Locate the cell with the specified text and output its [x, y] center coordinate. 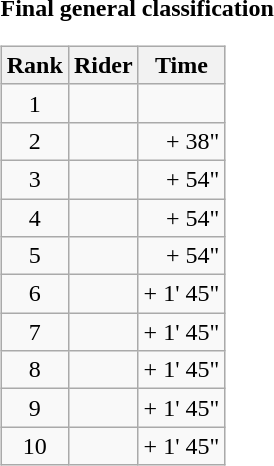
8 [34, 370]
+ 38" [182, 141]
Time [182, 65]
Rider [103, 65]
6 [34, 294]
1 [34, 103]
2 [34, 141]
7 [34, 332]
3 [34, 179]
Rank [34, 65]
9 [34, 408]
10 [34, 446]
5 [34, 256]
4 [34, 217]
